Search for the cell housing the specified text and yield its (x, y) center coordinate. 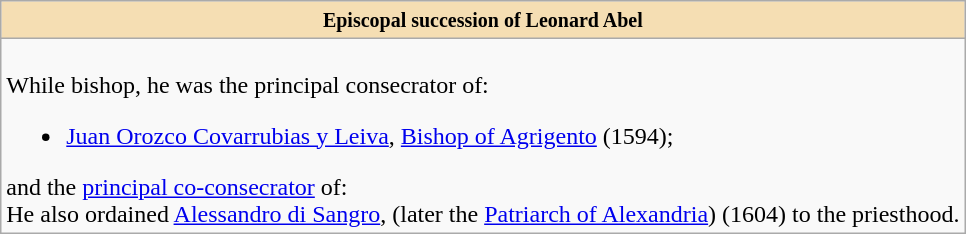
Episcopal succession of Leonard Abel (483, 20)
